For the text-containing cell, return its midpoint in (x, y) coordinate format. 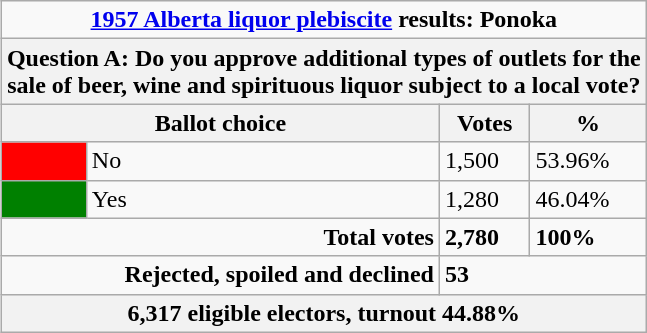
No (262, 161)
53 (542, 275)
Total votes (220, 237)
1,280 (484, 199)
1957 Alberta liquor plebiscite results: Ponoka (324, 20)
2,780 (484, 237)
1,500 (484, 161)
Yes (262, 199)
100% (588, 237)
Ballot choice (220, 123)
6,317 eligible electors, turnout 44.88% (324, 313)
53.96% (588, 161)
46.04% (588, 199)
% (588, 123)
Rejected, spoiled and declined (220, 275)
Votes (484, 123)
Question A: Do you approve additional types of outlets for the sale of beer, wine and spirituous liquor subject to a local vote? (324, 72)
